Scan for the cell matching the given text and deliver its [x, y] coordinate at center. 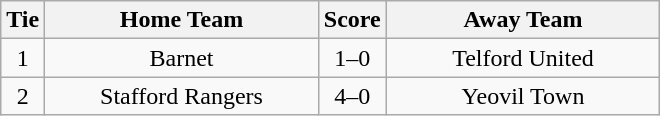
Tie [23, 20]
Home Team [182, 20]
4–0 [352, 96]
Away Team [523, 20]
Stafford Rangers [182, 96]
2 [23, 96]
1–0 [352, 58]
Telford United [523, 58]
1 [23, 58]
Barnet [182, 58]
Score [352, 20]
Yeovil Town [523, 96]
